Return the (x, y) coordinate for the center point of the cell that contains the specified text.  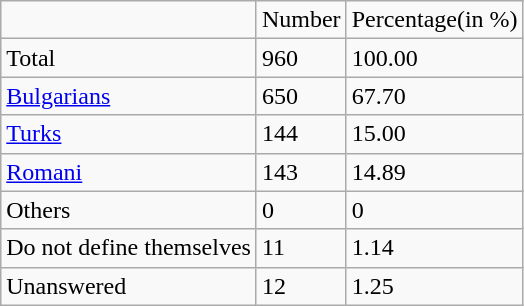
14.89 (434, 172)
144 (301, 134)
650 (301, 96)
1.25 (434, 286)
15.00 (434, 134)
1.14 (434, 248)
143 (301, 172)
100.00 (434, 58)
Turks (129, 134)
67.70 (434, 96)
Romani (129, 172)
960 (301, 58)
12 (301, 286)
11 (301, 248)
Unanswered (129, 286)
Others (129, 210)
Number (301, 20)
Do not define themselves (129, 248)
Bulgarians (129, 96)
Total (129, 58)
Percentage(in %) (434, 20)
